Extract the (X, Y) coordinate from the center of the cell holding the provided text.  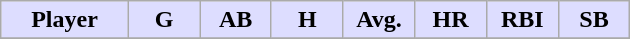
G (164, 20)
SB (594, 20)
Player (64, 20)
AB (236, 20)
Avg. (379, 20)
H (307, 20)
HR (451, 20)
RBI (522, 20)
